Output the (x, y) coordinate of the center of the cell containing the given text.  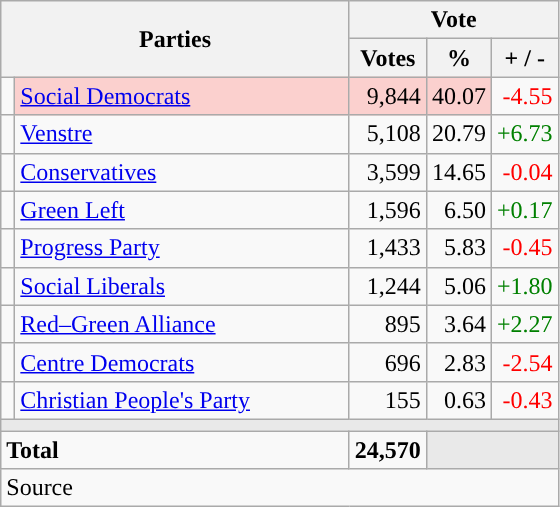
Total (176, 449)
Social Liberals (182, 286)
Centre Democrats (182, 362)
3,599 (388, 172)
% (458, 58)
-2.54 (524, 362)
5.06 (458, 286)
6.50 (458, 210)
Green Left (182, 210)
Votes (388, 58)
1,596 (388, 210)
Christian People's Party (182, 400)
+ / - (524, 58)
5.83 (458, 248)
Vote (454, 20)
+0.17 (524, 210)
9,844 (388, 96)
Progress Party (182, 248)
-4.55 (524, 96)
Social Democrats (182, 96)
Venstre (182, 134)
-0.04 (524, 172)
2.83 (458, 362)
20.79 (458, 134)
1,433 (388, 248)
-0.43 (524, 400)
5,108 (388, 134)
696 (388, 362)
1,244 (388, 286)
Red–Green Alliance (182, 324)
Source (280, 488)
-0.45 (524, 248)
Conservatives (182, 172)
155 (388, 400)
3.64 (458, 324)
Parties (176, 39)
40.07 (458, 96)
+2.27 (524, 324)
14.65 (458, 172)
+6.73 (524, 134)
895 (388, 324)
24,570 (388, 449)
0.63 (458, 400)
+1.80 (524, 286)
